Locate the cell with the specified text and output its [X, Y] center coordinate. 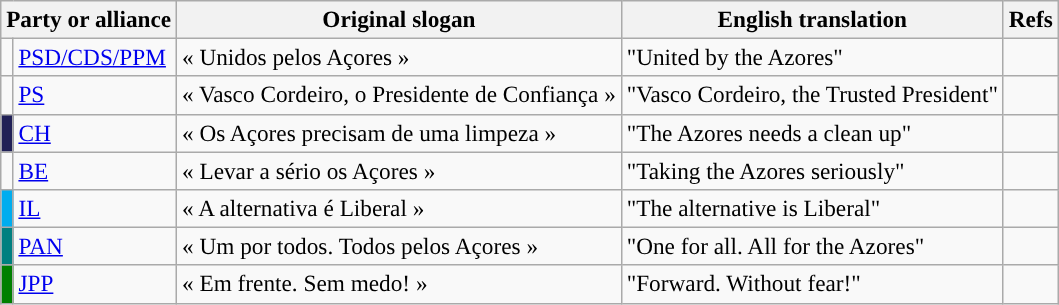
Refs [1030, 19]
Party or alliance [89, 19]
PSD/CDS/PPM [95, 57]
PS [95, 95]
"Vasco Cordeiro, the Trusted President" [812, 95]
PAN [95, 246]
"Taking the Azores seriously" [812, 170]
"United by the Azores" [812, 57]
JPP [95, 284]
IL [95, 208]
BE [95, 170]
CH [95, 133]
"Forward. Without fear!" [812, 284]
« A alternativa é Liberal » [400, 208]
« Um por todos. Todos pelos Açores » [400, 246]
English translation [812, 19]
Original slogan [400, 19]
"The alternative is Liberal" [812, 208]
"The Azores needs a clean up" [812, 133]
« Unidos pelos Açores » [400, 57]
« Levar a sério os Açores » [400, 170]
« Em frente. Sem medo! » [400, 284]
« Os Açores precisam de uma limpeza » [400, 133]
"One for all. All for the Azores" [812, 246]
« Vasco Cordeiro, o Presidente de Confiança » [400, 95]
